Scan for the cell matching the given text and deliver its [X, Y] coordinate at center. 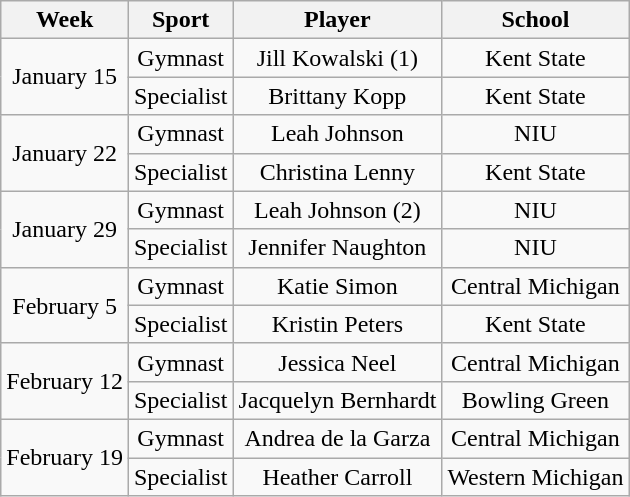
Jill Kowalski (1) [338, 58]
Sport [180, 20]
School [536, 20]
Andrea de la Garza [338, 438]
Kristin Peters [338, 324]
Player [338, 20]
January 15 [65, 77]
February 19 [65, 457]
February 5 [65, 305]
Leah Johnson [338, 134]
Heather Carroll [338, 477]
Western Michigan [536, 477]
Jessica Neel [338, 362]
Bowling Green [536, 400]
Jacquelyn Bernhardt [338, 400]
January 22 [65, 153]
January 29 [65, 229]
Christina Lenny [338, 172]
Jennifer Naughton [338, 248]
Brittany Kopp [338, 96]
February 12 [65, 381]
Week [65, 20]
Katie Simon [338, 286]
Leah Johnson (2) [338, 210]
